Pinpoint the cell where the given text exists, returning its [X, Y] midpoint coordinate. 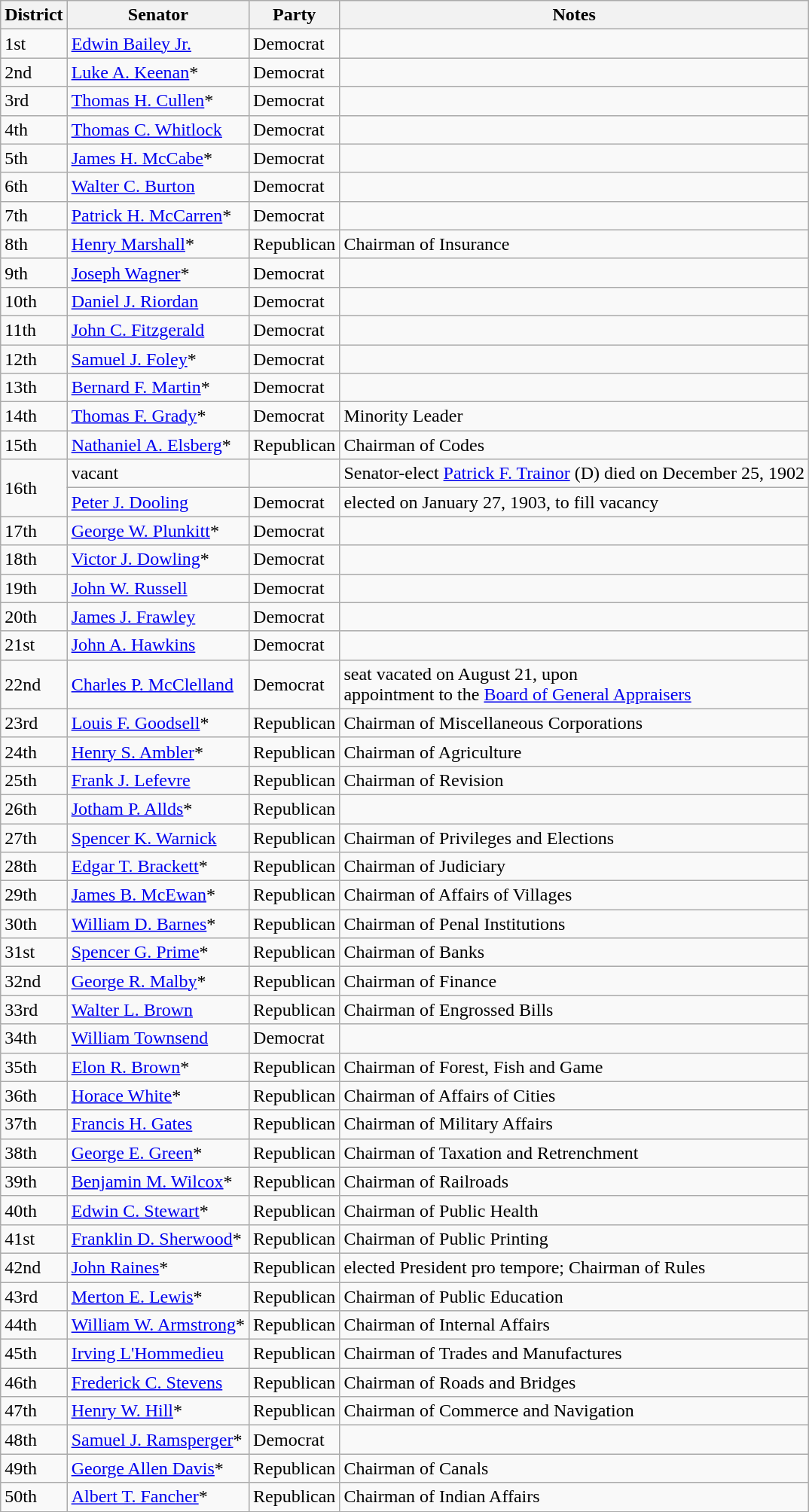
Chairman of Agriculture [574, 751]
Chairman of Commerce and Navigation [574, 1411]
Chairman of Public Health [574, 1210]
William W. Armstrong* [158, 1325]
26th [34, 809]
George E. Green* [158, 1153]
Edwin C. Stewart* [158, 1210]
Peter J. Dooling [158, 502]
28th [34, 867]
Chairman of Forest, Fish and Game [574, 1067]
1st [34, 44]
elected President pro tempore; Chairman of Rules [574, 1267]
14th [34, 416]
Chairman of Codes [574, 445]
4th [34, 130]
John C. Fitzgerald [158, 330]
32nd [34, 981]
6th [34, 187]
40th [34, 1210]
36th [34, 1096]
41st [34, 1239]
Benjamin M. Wilcox* [158, 1181]
3rd [34, 101]
Henry W. Hill* [158, 1411]
Frank J. Lefevre [158, 780]
8th [34, 244]
49th [34, 1468]
31st [34, 953]
20th [34, 617]
10th [34, 301]
Luke A. Keenan* [158, 72]
Chairman of Public Printing [574, 1239]
Chairman of Trades and Manufactures [574, 1354]
50th [34, 1497]
25th [34, 780]
29th [34, 895]
42nd [34, 1267]
38th [34, 1153]
34th [34, 1038]
Henry S. Ambler* [158, 751]
Chairman of Insurance [574, 244]
William D. Barnes* [158, 924]
James H. McCabe* [158, 158]
George Allen Davis* [158, 1468]
John W. Russell [158, 588]
Party [295, 15]
Edgar T. Brackett* [158, 867]
Samuel J. Ramsperger* [158, 1440]
Chairman of Military Affairs [574, 1124]
seat vacated on August 21, upon appointment to the Board of General Appraisers [574, 684]
Elon R. Brown* [158, 1067]
William Townsend [158, 1038]
George R. Malby* [158, 981]
Jotham P. Allds* [158, 809]
John A. Hawkins [158, 645]
Franklin D. Sherwood* [158, 1239]
48th [34, 1440]
Senator-elect Patrick F. Trainor (D) died on December 25, 1902 [574, 474]
19th [34, 588]
Chairman of Affairs of Villages [574, 895]
vacant [158, 474]
39th [34, 1181]
24th [34, 751]
45th [34, 1354]
John Raines* [158, 1267]
46th [34, 1382]
Francis H. Gates [158, 1124]
Bernard F. Martin* [158, 388]
Minority Leader [574, 416]
23rd [34, 723]
Chairman of Roads and Bridges [574, 1382]
17th [34, 531]
George W. Plunkitt* [158, 531]
Chairman of Revision [574, 780]
Chairman of Engrossed Bills [574, 1010]
5th [34, 158]
Chairman of Miscellaneous Corporations [574, 723]
47th [34, 1411]
Thomas C. Whitlock [158, 130]
Chairman of Taxation and Retrenchment [574, 1153]
Edwin Bailey Jr. [158, 44]
30th [34, 924]
James J. Frawley [158, 617]
Victor J. Dowling* [158, 559]
12th [34, 359]
James B. McEwan* [158, 895]
Chairman of Public Education [574, 1296]
33rd [34, 1010]
Horace White* [158, 1096]
Chairman of Penal Institutions [574, 924]
Patrick H. McCarren* [158, 215]
Chairman of Indian Affairs [574, 1497]
Charles P. McClelland [158, 684]
District [34, 15]
15th [34, 445]
Irving L'Hommedieu [158, 1354]
Chairman of Affairs of Cities [574, 1096]
16th [34, 488]
Notes [574, 15]
Chairman of Finance [574, 981]
Joseph Wagner* [158, 273]
Chairman of Canals [574, 1468]
27th [34, 838]
Chairman of Railroads [574, 1181]
43rd [34, 1296]
Nathaniel A. Elsberg* [158, 445]
Thomas H. Cullen* [158, 101]
2nd [34, 72]
Spencer G. Prime* [158, 953]
Albert T. Fancher* [158, 1497]
Henry Marshall* [158, 244]
13th [34, 388]
44th [34, 1325]
Daniel J. Riordan [158, 301]
Chairman of Internal Affairs [574, 1325]
9th [34, 273]
Thomas F. Grady* [158, 416]
Samuel J. Foley* [158, 359]
elected on January 27, 1903, to fill vacancy [574, 502]
37th [34, 1124]
Spencer K. Warnick [158, 838]
21st [34, 645]
35th [34, 1067]
Walter C. Burton [158, 187]
Senator [158, 15]
Frederick C. Stevens [158, 1382]
Chairman of Judiciary [574, 867]
11th [34, 330]
7th [34, 215]
18th [34, 559]
22nd [34, 684]
Walter L. Brown [158, 1010]
Merton E. Lewis* [158, 1296]
Louis F. Goodsell* [158, 723]
Chairman of Banks [574, 953]
Chairman of Privileges and Elections [574, 838]
